Scan for the cell matching the given text and deliver its (x, y) coordinate at center. 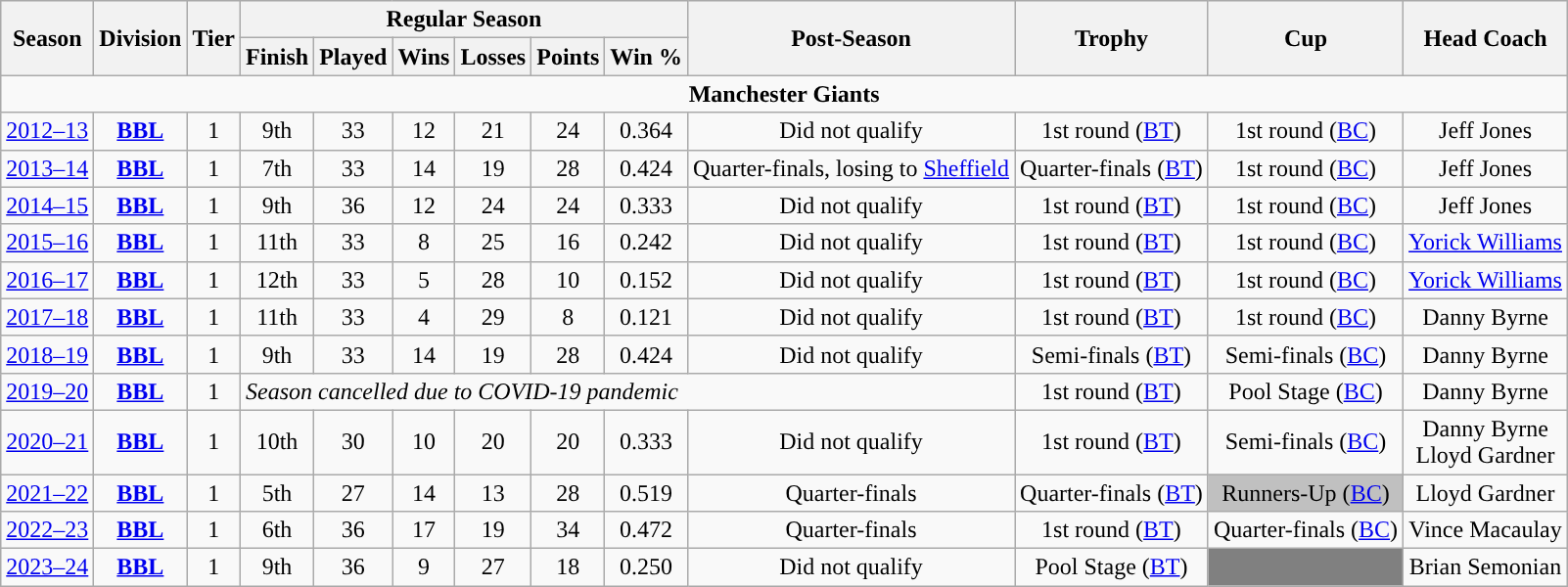
Post-Season (851, 38)
9 (424, 567)
Played (353, 57)
16 (568, 243)
5 (424, 280)
25 (493, 243)
Points (568, 57)
Season (47, 38)
0.519 (646, 492)
2017–18 (47, 317)
5th (278, 492)
Head Coach (1486, 38)
Regular Season (464, 20)
2016–17 (47, 280)
0.364 (646, 131)
2019–20 (47, 391)
0.121 (646, 317)
Wins (424, 57)
2021–22 (47, 492)
Win % (646, 57)
13 (493, 492)
Danny Byrne Lloyd Gardner (1486, 442)
17 (424, 530)
2012–13 (47, 131)
Pool Stage (BC) (1306, 391)
Brian Semonian (1486, 567)
Season cancelled due to COVID-19 pandemic (628, 391)
0.242 (646, 243)
4 (424, 317)
18 (568, 567)
Cup (1306, 38)
Lloyd Gardner (1486, 492)
30 (353, 442)
10th (278, 442)
21 (493, 131)
7th (278, 168)
Division (141, 38)
Losses (493, 57)
Manchester Giants (785, 94)
Quarter-finals, losing to Sheffield (851, 168)
Finish (278, 57)
Trophy (1112, 38)
2020–21 (47, 442)
0.250 (646, 567)
Semi-finals (BT) (1112, 354)
2014–15 (47, 205)
2013–14 (47, 168)
2018–19 (47, 354)
Pool Stage (BT) (1112, 567)
2023–24 (47, 567)
Vince Macaulay (1486, 530)
0.472 (646, 530)
0.152 (646, 280)
Quarter-finals (BC) (1306, 530)
12th (278, 280)
2022–23 (47, 530)
Tier (213, 38)
Runners-Up (BC) (1306, 492)
2015–16 (47, 243)
6th (278, 530)
34 (568, 530)
29 (493, 317)
